Determine the (X, Y) coordinate at the center of the cell enclosing the given text.  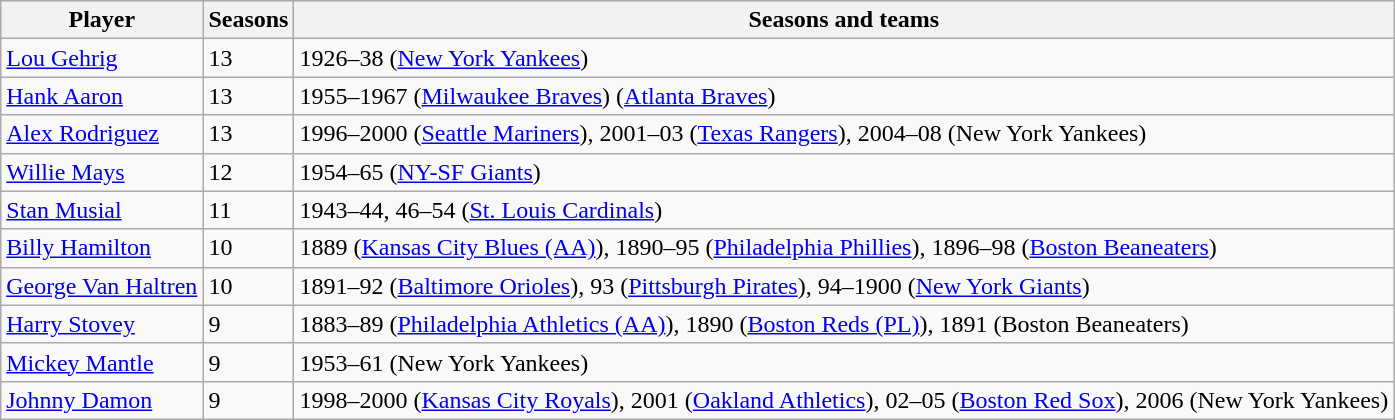
1998–2000 (Kansas City Royals), 2001 (Oakland Athletics), 02–05 (Boston Red Sox), 2006 (New York Yankees) (844, 400)
Billy Hamilton (102, 248)
Seasons (248, 20)
Lou Gehrig (102, 58)
George Van Haltren (102, 286)
Harry Stovey (102, 324)
Mickey Mantle (102, 362)
1953–61 (New York Yankees) (844, 362)
Seasons and teams (844, 20)
Alex Rodriguez (102, 134)
Player (102, 20)
1943–44, 46–54 (St. Louis Cardinals) (844, 210)
1891–92 (Baltimore Orioles), 93 (Pittsburgh Pirates), 94–1900 (New York Giants) (844, 286)
1926–38 (New York Yankees) (844, 58)
11 (248, 210)
12 (248, 172)
Johnny Damon (102, 400)
1955–1967 (Milwaukee Braves) (Atlanta Braves) (844, 96)
1954–65 (NY-SF Giants) (844, 172)
Willie Mays (102, 172)
Hank Aaron (102, 96)
1889 (Kansas City Blues (AA)), 1890–95 (Philadelphia Phillies), 1896–98 (Boston Beaneaters) (844, 248)
1996–2000 (Seattle Mariners), 2001–03 (Texas Rangers), 2004–08 (New York Yankees) (844, 134)
1883–89 (Philadelphia Athletics (AA)), 1890 (Boston Reds (PL)), 1891 (Boston Beaneaters) (844, 324)
Stan Musial (102, 210)
